Find where the given text appears and provide that cell's center as [x, y] coordinate. 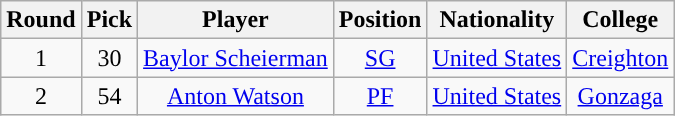
Gonzaga [620, 96]
Anton Watson [236, 96]
Player [236, 20]
Creighton [620, 58]
College [620, 20]
Position [380, 20]
SG [380, 58]
PF [380, 96]
2 [41, 96]
Round [41, 20]
30 [109, 58]
54 [109, 96]
Baylor Scheierman [236, 58]
1 [41, 58]
Pick [109, 20]
Nationality [497, 20]
